Provide the (X, Y) coordinate of the cell's center where the given text is located.  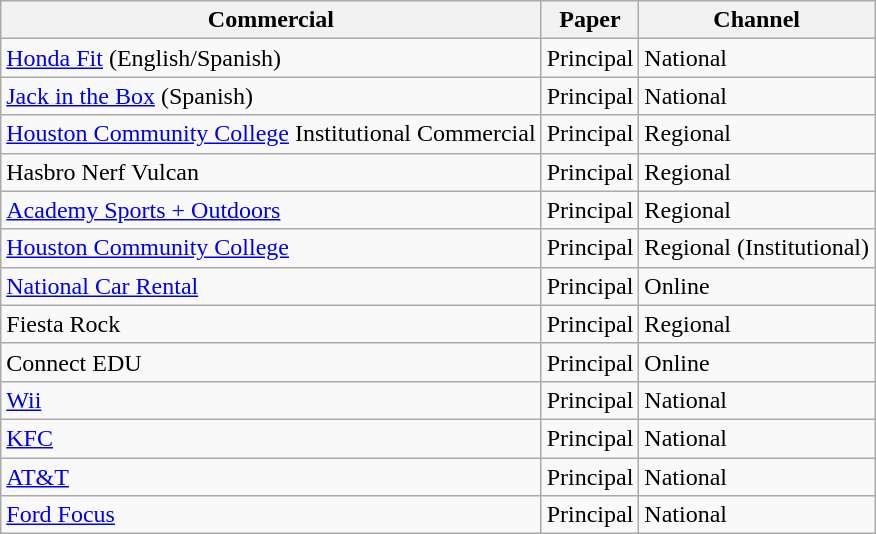
Commercial (271, 20)
Houston Community College (271, 248)
AT&T (271, 477)
Wii (271, 400)
Channel (757, 20)
Hasbro Nerf Vulcan (271, 172)
Honda Fit (English/Spanish) (271, 58)
Paper (590, 20)
Ford Focus (271, 515)
KFC (271, 438)
Connect EDU (271, 362)
Academy Sports + Outdoors (271, 210)
Fiesta Rock (271, 324)
Regional (Institutional) (757, 248)
Houston Community College Institutional Commercial (271, 134)
Jack in the Box (Spanish) (271, 96)
National Car Rental (271, 286)
